Provide the (X, Y) coordinate of the cell's center where the given text is located.  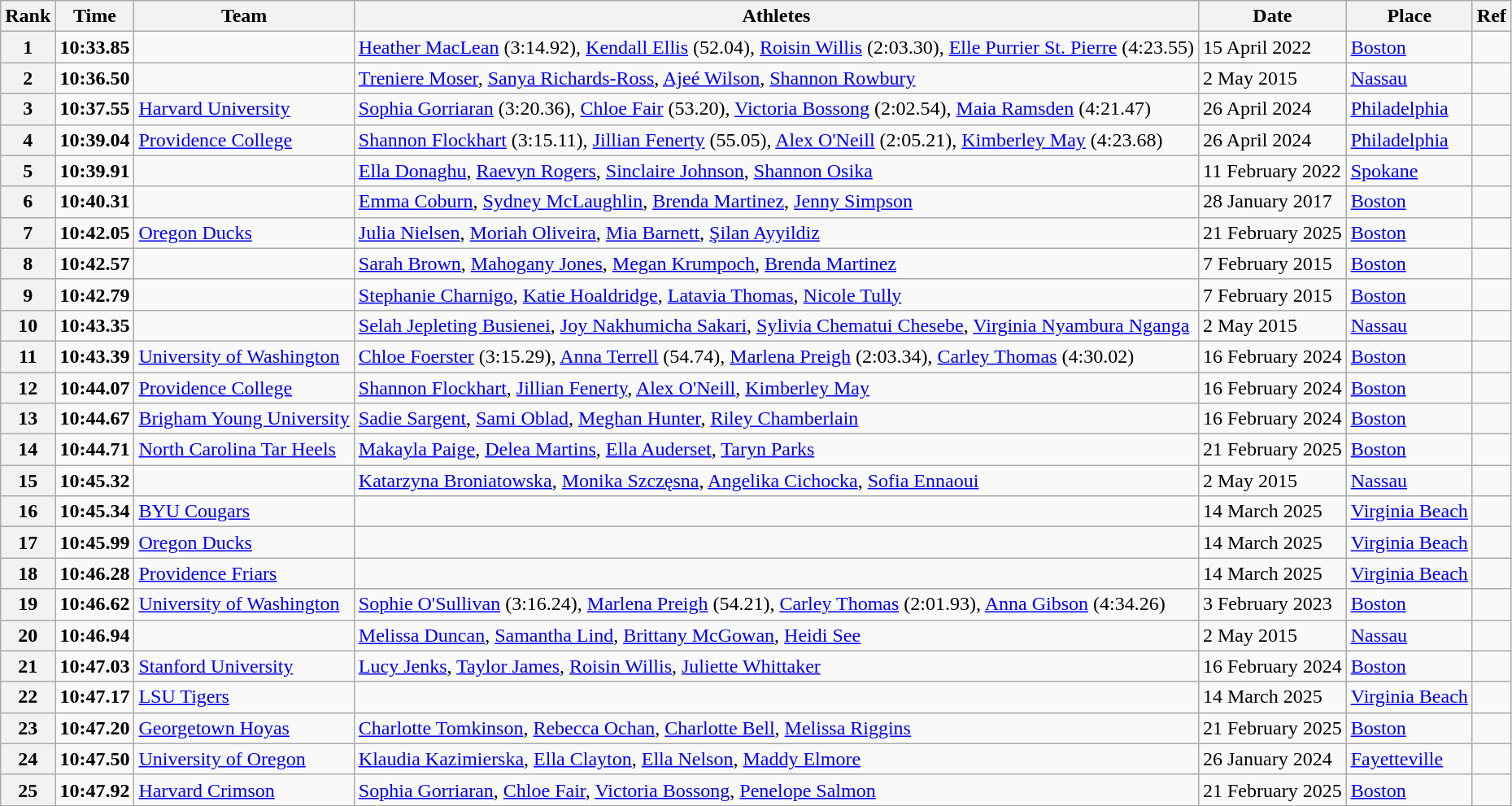
10:42.79 (94, 294)
10:44.71 (94, 450)
10:43.39 (94, 356)
23 (28, 728)
6 (28, 202)
Klaudia Kazimierska, Ella Clayton, Ella Nelson, Maddy Elmore (776, 759)
Selah Jepleting Busienei, Joy Nakhumicha Sakari, Sylivia Chematui Chesebe, Virginia Nyambura Nganga (776, 325)
10:45.34 (94, 512)
Spokane (1409, 171)
LSU Tigers (244, 697)
Emma Coburn, Sydney McLaughlin, Brenda Martinez, Jenny Simpson (776, 202)
Heather MacLean (3:14.92), Kendall Ellis (52.04), Roisin Willis (2:03.30), Elle Purrier St. Pierre (4:23.55) (776, 47)
10:46.28 (94, 573)
10:47.17 (94, 697)
11 February 2022 (1272, 171)
10:47.50 (94, 759)
Sophia Gorriaran, Chloe Fair, Victoria Bossong, Penelope Salmon (776, 790)
University of Oregon (244, 759)
10:44.07 (94, 388)
2 (28, 78)
3 February 2023 (1272, 604)
Stephanie Charnigo, Katie Hoaldridge, Latavia Thomas, Nicole Tully (776, 294)
Sadie Sargent, Sami Oblad, Meghan Hunter, Riley Chamberlain (776, 419)
10:45.32 (94, 481)
Providence Friars (244, 573)
Fayetteville (1409, 759)
Time (94, 16)
10:37.55 (94, 109)
21 (28, 666)
10 (28, 325)
8 (28, 264)
Julia Nielsen, Moriah Oliveira, Mia Barnett, Şilan Ayyildiz (776, 233)
Brigham Young University (244, 419)
11 (28, 356)
26 January 2024 (1272, 759)
Melissa Duncan, Samantha Lind, Brittany McGowan, Heidi See (776, 635)
19 (28, 604)
7 (28, 233)
10:44.67 (94, 419)
Team (244, 16)
Georgetown Hoyas (244, 728)
10:47.20 (94, 728)
17 (28, 542)
Stanford University (244, 666)
4 (28, 140)
Lucy Jenks, Taylor James, Roisin Willis, Juliette Whittaker (776, 666)
Place (1409, 16)
28 January 2017 (1272, 202)
16 (28, 512)
10:43.35 (94, 325)
5 (28, 171)
1 (28, 47)
Sarah Brown, Mahogany Jones, Megan Krumpoch, Brenda Martinez (776, 264)
Ella Donaghu, Raevyn Rogers, Sinclaire Johnson, Shannon Osika (776, 171)
10:47.92 (94, 790)
10:39.04 (94, 140)
9 (28, 294)
Charlotte Tomkinson, Rebecca Ochan, Charlotte Bell, Melissa Riggins (776, 728)
Shannon Flockhart, Jillian Fenerty, Alex O'Neill, Kimberley May (776, 388)
10:36.50 (94, 78)
15 April 2022 (1272, 47)
Chloe Foerster (3:15.29), Anna Terrell (54.74), Marlena Preigh (2:03.34), Carley Thomas (4:30.02) (776, 356)
Sophia Gorriaran (3:20.36), Chloe Fair (53.20), Victoria Bossong (2:02.54), Maia Ramsden (4:21.47) (776, 109)
10:33.85 (94, 47)
Katarzyna Broniatowska, Monika Szczęsna, Angelika Cichocka, Sofia Ennaoui (776, 481)
Athletes (776, 16)
22 (28, 697)
North Carolina Tar Heels (244, 450)
13 (28, 419)
Shannon Flockhart (3:15.11), Jillian Fenerty (55.05), Alex O'Neill (2:05.21), Kimberley May (4:23.68) (776, 140)
Ref (1492, 16)
10:47.03 (94, 666)
14 (28, 450)
Sophie O'Sullivan (3:16.24), Marlena Preigh (54.21), Carley Thomas (2:01.93), Anna Gibson (4:34.26) (776, 604)
10:46.62 (94, 604)
24 (28, 759)
BYU Cougars (244, 512)
10:46.94 (94, 635)
10:40.31 (94, 202)
Harvard University (244, 109)
20 (28, 635)
10:42.05 (94, 233)
Treniere Moser, Sanya Richards-Ross, Ajeé Wilson, Shannon Rowbury (776, 78)
3 (28, 109)
15 (28, 481)
Harvard Crimson (244, 790)
12 (28, 388)
10:39.91 (94, 171)
10:45.99 (94, 542)
Makayla Paige, Delea Martins, Ella Auderset, Taryn Parks (776, 450)
25 (28, 790)
18 (28, 573)
Rank (28, 16)
10:42.57 (94, 264)
Date (1272, 16)
